Return (X, Y) of the center of cell containing provided text 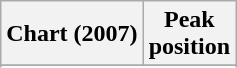
Peakposition (189, 34)
Chart (2007) (72, 34)
